Return [x, y] of the center of cell containing provided text 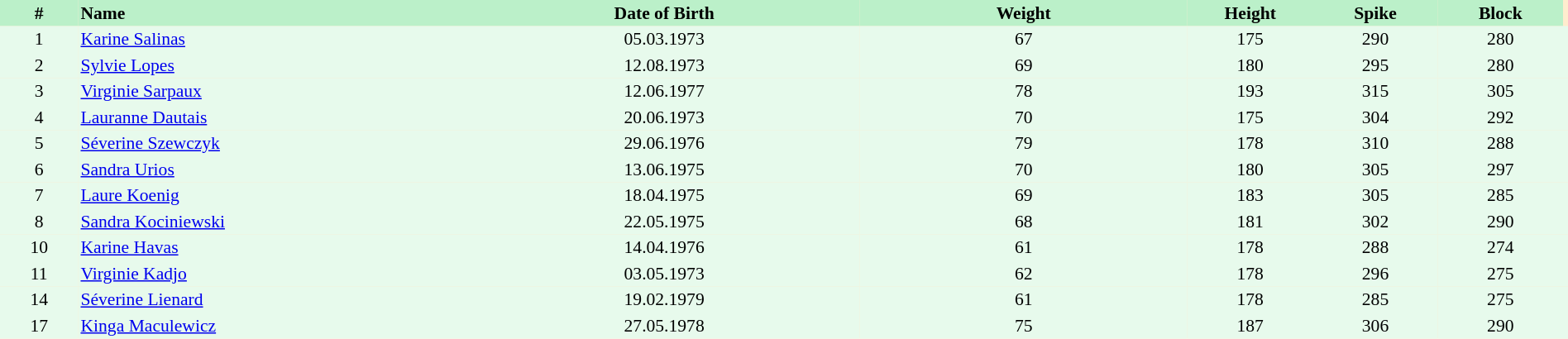
Lauranne Dautais [273, 117]
8 [39, 222]
Sandra Kociniewski [273, 222]
315 [1374, 91]
# [39, 13]
Kinga Maculewicz [273, 326]
296 [1374, 274]
Virginie Sarpaux [273, 91]
Séverine Lienard [273, 299]
67 [1024, 40]
274 [1500, 248]
Sandra Urios [273, 169]
14.04.1976 [664, 248]
79 [1024, 144]
13.06.1975 [664, 169]
12.08.1973 [664, 65]
Date of Birth [664, 13]
292 [1500, 117]
62 [1024, 274]
7 [39, 195]
181 [1250, 222]
17 [39, 326]
187 [1250, 326]
Spike [1374, 13]
Séverine Szewczyk [273, 144]
3 [39, 91]
306 [1374, 326]
4 [39, 117]
11 [39, 274]
05.03.1973 [664, 40]
Height [1250, 13]
78 [1024, 91]
22.05.1975 [664, 222]
1 [39, 40]
Sylvie Lopes [273, 65]
18.04.1975 [664, 195]
Virginie Kadjo [273, 274]
304 [1374, 117]
03.05.1973 [664, 274]
310 [1374, 144]
Name [273, 13]
19.02.1979 [664, 299]
14 [39, 299]
193 [1250, 91]
Weight [1024, 13]
20.06.1973 [664, 117]
Laure Koenig [273, 195]
Karine Havas [273, 248]
29.06.1976 [664, 144]
Block [1500, 13]
6 [39, 169]
68 [1024, 222]
295 [1374, 65]
27.05.1978 [664, 326]
183 [1250, 195]
Karine Salinas [273, 40]
12.06.1977 [664, 91]
297 [1500, 169]
302 [1374, 222]
75 [1024, 326]
10 [39, 248]
5 [39, 144]
2 [39, 65]
